Detect which cell encompasses the target text, then output its [X, Y] center coordinate. 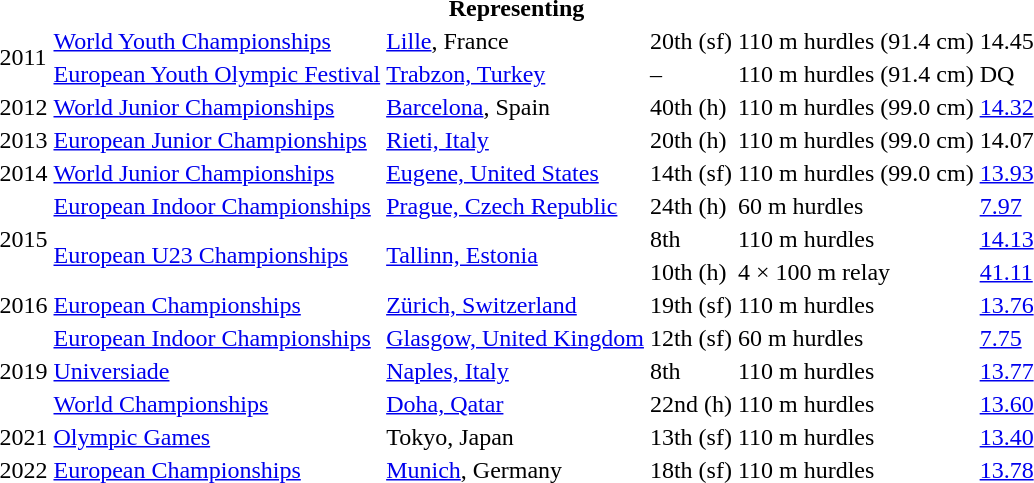
Glasgow, United Kingdom [516, 338]
Tokyo, Japan [516, 437]
Tallinn, Estonia [516, 256]
European U23 Championships [217, 256]
Lille, France [516, 41]
Universiade [217, 371]
22nd (h) [690, 404]
Prague, Czech Republic [516, 206]
World Youth Championships [217, 41]
World Championships [217, 404]
European Junior Championships [217, 140]
14th (sf) [690, 173]
European Championships [217, 305]
12th (sf) [690, 338]
Naples, Italy [516, 371]
Olympic Games [217, 437]
19th (sf) [690, 305]
Zürich, Switzerland [516, 305]
Rieti, Italy [516, 140]
Trabzon, Turkey [516, 74]
20th (h) [690, 140]
– [690, 74]
24th (h) [690, 206]
Doha, Qatar [516, 404]
13th (sf) [690, 437]
40th (h) [690, 107]
20th (sf) [690, 41]
4 × 100 m relay [856, 272]
10th (h) [690, 272]
European Youth Olympic Festival [217, 74]
Eugene, United States [516, 173]
Barcelona, Spain [516, 107]
